Extract the (X, Y) coordinate from the center of the cell holding the provided text.  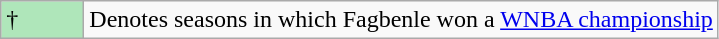
Denotes seasons in which Fagbenle won a WNBA championship (402, 20)
† (42, 20)
